Identify which cell holds the provided text, then report its (X, Y) central coordinate. 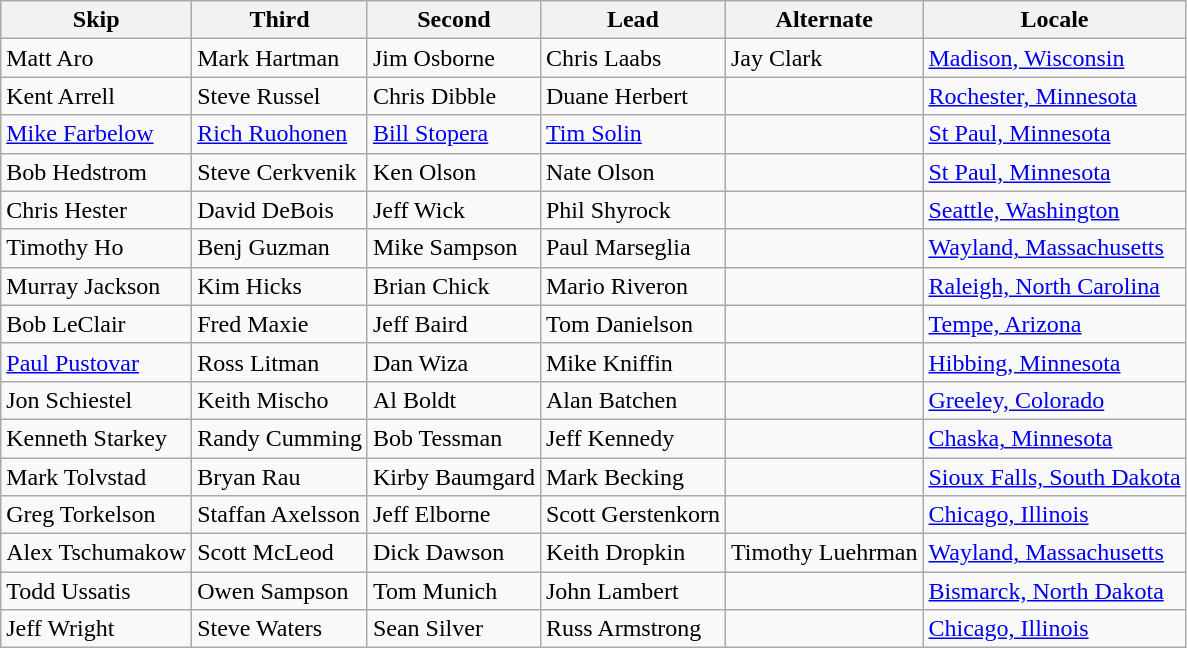
Dick Dawson (454, 553)
Kent Arrell (96, 96)
Rich Ruohonen (280, 134)
Kenneth Starkey (96, 438)
John Lambert (632, 591)
Jay Clark (824, 58)
Mike Farbelow (96, 134)
Jon Schiestel (96, 400)
Mike Kniffin (632, 362)
Jeff Elborne (454, 515)
Timothy Luehrman (824, 553)
Greg Torkelson (96, 515)
David DeBois (280, 210)
Kim Hicks (280, 286)
Ken Olson (454, 172)
Bob Tessman (454, 438)
Benj Guzman (280, 248)
Sean Silver (454, 629)
Raleigh, North Carolina (1054, 286)
Bob Hedstrom (96, 172)
Madison, Wisconsin (1054, 58)
Hibbing, Minnesota (1054, 362)
Randy Cumming (280, 438)
Chris Dibble (454, 96)
Bryan Rau (280, 477)
Owen Sampson (280, 591)
Murray Jackson (96, 286)
Lead (632, 20)
Fred Maxie (280, 324)
Steve Waters (280, 629)
Tom Danielson (632, 324)
Second (454, 20)
Todd Ussatis (96, 591)
Chaska, Minnesota (1054, 438)
Al Boldt (454, 400)
Ross Litman (280, 362)
Jeff Kennedy (632, 438)
Jeff Baird (454, 324)
Keith Dropkin (632, 553)
Greeley, Colorado (1054, 400)
Matt Aro (96, 58)
Russ Armstrong (632, 629)
Duane Herbert (632, 96)
Nate Olson (632, 172)
Timothy Ho (96, 248)
Mario Riveron (632, 286)
Brian Chick (454, 286)
Bob LeClair (96, 324)
Alex Tschumakow (96, 553)
Tom Munich (454, 591)
Tim Solin (632, 134)
Jeff Wright (96, 629)
Scott McLeod (280, 553)
Bismarck, North Dakota (1054, 591)
Chris Laabs (632, 58)
Mark Tolvstad (96, 477)
Dan Wiza (454, 362)
Seattle, Washington (1054, 210)
Chris Hester (96, 210)
Rochester, Minnesota (1054, 96)
Mark Becking (632, 477)
Steve Russel (280, 96)
Mark Hartman (280, 58)
Keith Mischo (280, 400)
Jeff Wick (454, 210)
Mike Sampson (454, 248)
Third (280, 20)
Steve Cerkvenik (280, 172)
Staffan Axelsson (280, 515)
Scott Gerstenkorn (632, 515)
Alternate (824, 20)
Paul Marseglia (632, 248)
Phil Shyrock (632, 210)
Sioux Falls, South Dakota (1054, 477)
Locale (1054, 20)
Tempe, Arizona (1054, 324)
Skip (96, 20)
Alan Batchen (632, 400)
Jim Osborne (454, 58)
Bill Stopera (454, 134)
Paul Pustovar (96, 362)
Kirby Baumgard (454, 477)
